Return the [X, Y] coordinate for the center point of the cell that contains the specified text.  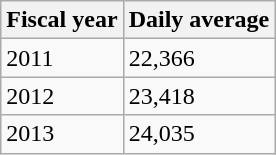
Daily average [199, 20]
23,418 [199, 96]
22,366 [199, 58]
24,035 [199, 134]
2011 [62, 58]
2012 [62, 96]
2013 [62, 134]
Fiscal year [62, 20]
